Output the (X, Y) coordinate of the center of the cell containing the given text.  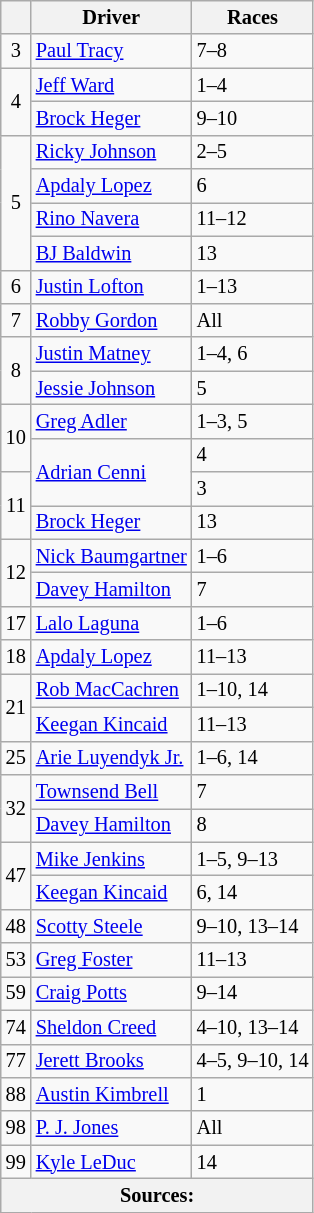
Races (253, 17)
Adrian Cenni (112, 472)
Lalo Laguna (112, 623)
10 (16, 438)
18 (16, 657)
99 (16, 1162)
2–5 (253, 152)
Justin Lofton (112, 287)
14 (253, 1162)
17 (16, 623)
48 (16, 926)
59 (16, 993)
BJ Baldwin (112, 253)
53 (16, 960)
1 (253, 1094)
98 (16, 1128)
P. J. Jones (112, 1128)
Townsend Bell (112, 791)
1–4 (253, 85)
Mike Jenkins (112, 859)
4–5, 9–10, 14 (253, 1061)
Nick Baumgartner (112, 556)
88 (16, 1094)
Ricky Johnson (112, 152)
Driver (112, 17)
74 (16, 1027)
Kyle LeDuc (112, 1162)
Rino Navera (112, 219)
Rob MacCachren (112, 690)
Sources: (158, 1195)
25 (16, 758)
Austin Kimbrell (112, 1094)
Scotty Steele (112, 926)
Arie Luyendyk Jr. (112, 758)
Sheldon Creed (112, 1027)
12 (16, 572)
7–8 (253, 51)
32 (16, 808)
11 (16, 506)
6, 14 (253, 892)
Jeff Ward (112, 85)
4–10, 13–14 (253, 1027)
Robby Gordon (112, 320)
Paul Tracy (112, 51)
1–6, 14 (253, 758)
Justin Matney (112, 354)
Greg Adler (112, 421)
1–5, 9–13 (253, 859)
Jessie Johnson (112, 388)
1–3, 5 (253, 421)
1–10, 14 (253, 690)
21 (16, 706)
9–10, 13–14 (253, 926)
9–14 (253, 993)
47 (16, 876)
1–13 (253, 287)
9–10 (253, 118)
77 (16, 1061)
Craig Potts (112, 993)
Greg Foster (112, 960)
11–12 (253, 219)
Jerett Brooks (112, 1061)
1–4, 6 (253, 354)
